Provide the [x, y] coordinate of the cell's center where the given text is located.  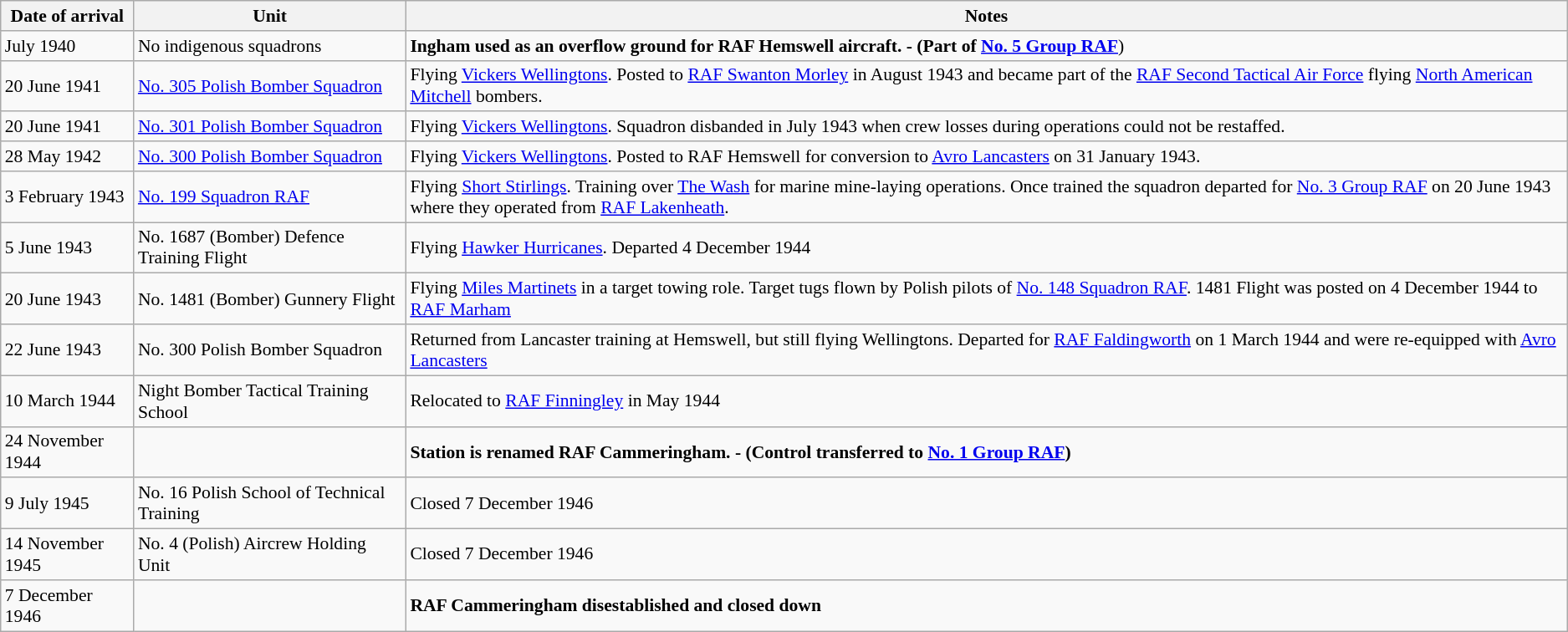
No. 301 Polish Bomber Squadron [269, 127]
No. 16 Polish School of Technical Training [269, 503]
No. 1481 (Bomber) Gunnery Flight [269, 299]
Ingham used as an overflow ground for RAF Hemswell aircraft. - (Part of No. 5 Group RAF) [986, 46]
No. 305 Polish Bomber Squadron [269, 85]
24 November 1944 [67, 451]
3 February 1943 [67, 197]
14 November 1945 [67, 555]
Unit [269, 16]
10 March 1944 [67, 401]
Flying Hawker Hurricanes. Departed 4 December 1944 [986, 247]
Flying Vickers Wellingtons. Squadron disbanded in July 1943 when crew losses during operations could not be restaffed. [986, 127]
No indigenous squadrons [269, 46]
Night Bomber Tactical Training School [269, 401]
Relocated to RAF Finningley in May 1944 [986, 401]
7 December 1946 [67, 605]
RAF Cammeringham disestablished and closed down [986, 605]
5 June 1943 [67, 247]
No. 199 Squadron RAF [269, 197]
Notes [986, 16]
Flying Vickers Wellingtons. Posted to RAF Hemswell for conversion to Avro Lancasters on 31 January 1943. [986, 156]
No. 1687 (Bomber) Defence Training Flight [269, 247]
9 July 1945 [67, 503]
July 1940 [67, 46]
No. 4 (Polish) Aircrew Holding Unit [269, 555]
Station is renamed RAF Cammeringham. - (Control transferred to No. 1 Group RAF) [986, 451]
28 May 1942 [67, 156]
Date of arrival [67, 16]
22 June 1943 [67, 349]
20 June 1943 [67, 299]
